Provide the [X, Y] coordinate of the cell's center where the given text is located.  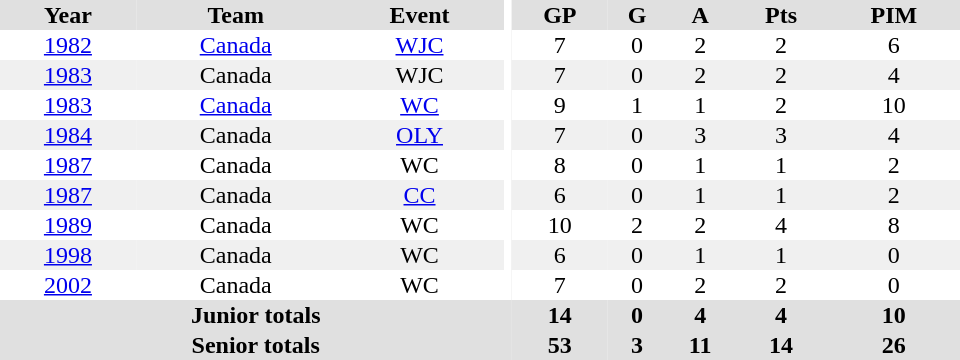
Senior totals [256, 345]
1989 [68, 225]
Pts [780, 15]
A [700, 15]
53 [560, 345]
PIM [894, 15]
Junior totals [256, 315]
1998 [68, 255]
2002 [68, 285]
11 [700, 345]
1982 [68, 45]
Year [68, 15]
Event [420, 15]
1984 [68, 135]
9 [560, 105]
Team [236, 15]
GP [560, 15]
26 [894, 345]
CC [420, 195]
G [637, 15]
OLY [420, 135]
